Find where the given text appears and provide that cell's center as (x, y) coordinate. 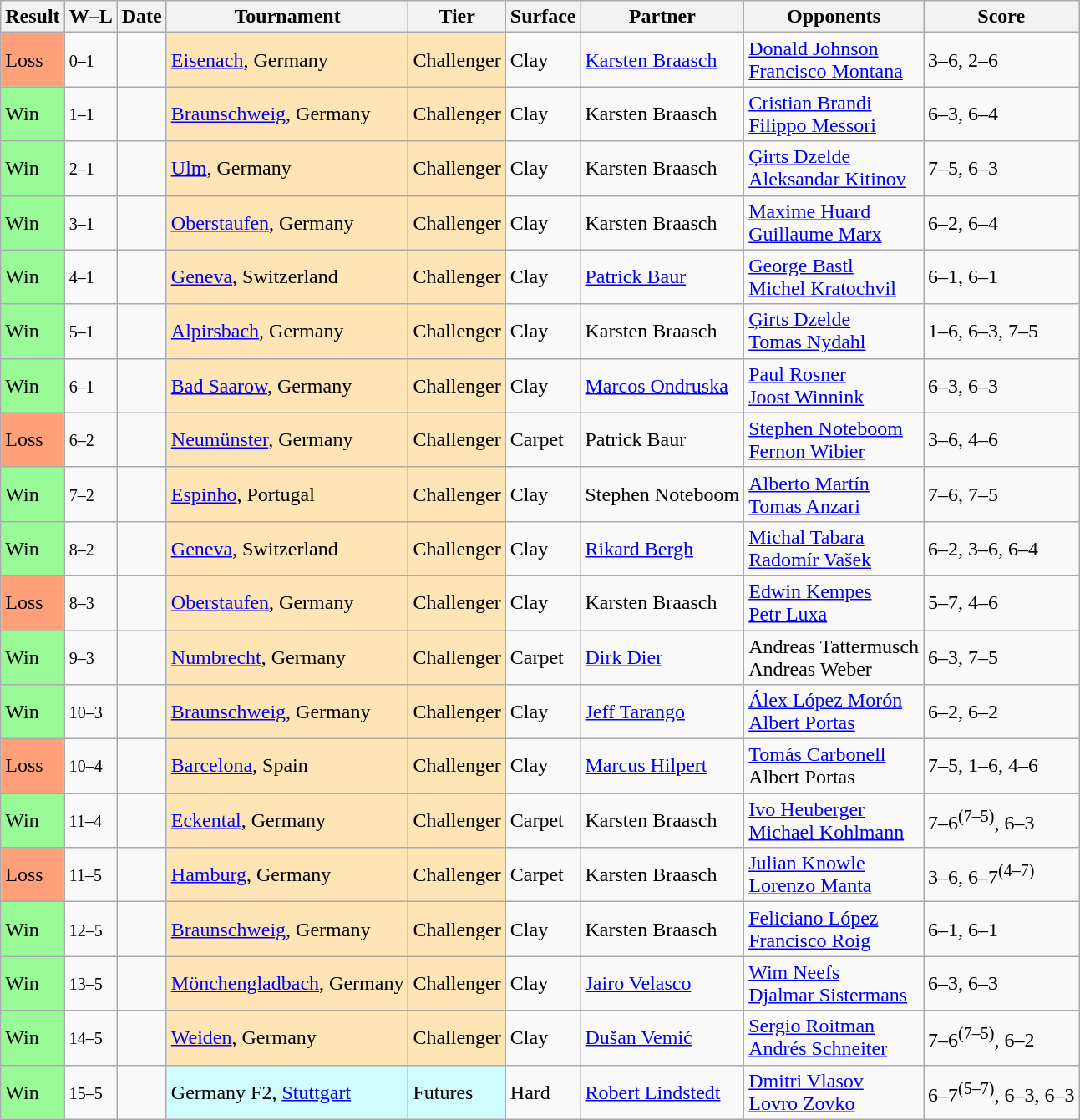
Germany F2, Stuttgart (287, 1092)
7–6(7–5), 6–3 (1001, 820)
3–6, 6–7(4–7) (1001, 875)
Stephen Noteboom Fernon Wibier (834, 439)
Hard (543, 1092)
10–3 (90, 712)
Partner (662, 17)
Hamburg, Germany (287, 875)
Jairo Velasco (662, 984)
Álex López Morón Albert Portas (834, 712)
3–6, 2–6 (1001, 60)
7–5, 1–6, 4–6 (1001, 767)
14–5 (90, 1037)
Espinho, Portugal (287, 494)
2–1 (90, 169)
7–5, 6–3 (1001, 169)
6–2 (90, 439)
Barcelona, Spain (287, 767)
6–7(5–7), 6–3, 6–3 (1001, 1092)
15–5 (90, 1092)
Marcus Hilpert (662, 767)
6–2, 6–2 (1001, 712)
Paul Rosner Joost Winnink (834, 386)
Dmitri Vlasov Lovro Zovko (834, 1092)
Eckental, Germany (287, 820)
Result (33, 17)
Dušan Vemić (662, 1037)
Ulm, Germany (287, 169)
5–1 (90, 331)
10–4 (90, 767)
Rikard Bergh (662, 548)
6–2, 6–4 (1001, 222)
8–2 (90, 548)
Michal Tabara Radomír Vašek (834, 548)
Dirk Dier (662, 656)
11–4 (90, 820)
Numbrecht, Germany (287, 656)
9–3 (90, 656)
Donald Johnson Francisco Montana (834, 60)
Marcos Ondruska (662, 386)
Wim Neefs Djalmar Sistermans (834, 984)
12–5 (90, 929)
Alberto Martín Tomas Anzari (834, 494)
Tier (457, 17)
Julian Knowle Lorenzo Manta (834, 875)
Ģirts Dzelde Aleksandar Kitinov (834, 169)
4–1 (90, 277)
1–1 (90, 114)
Opponents (834, 17)
Neumünster, Germany (287, 439)
Mönchengladbach, Germany (287, 984)
Andreas Tattermusch Andreas Weber (834, 656)
13–5 (90, 984)
George Bastl Michel Kratochvil (834, 277)
Ģirts Dzelde Tomas Nydahl (834, 331)
Sergio Roitman Andrés Schneiter (834, 1037)
Weiden, Germany (287, 1037)
Alpirsbach, Germany (287, 331)
Bad Saarow, Germany (287, 386)
Ivo Heuberger Michael Kohlmann (834, 820)
Surface (543, 17)
Edwin Kempes Petr Luxa (834, 603)
6–3, 6–4 (1001, 114)
Date (142, 17)
Cristian Brandi Filippo Messori (834, 114)
3–6, 4–6 (1001, 439)
Stephen Noteboom (662, 494)
W–L (90, 17)
0–1 (90, 60)
Feliciano López Francisco Roig (834, 929)
11–5 (90, 875)
1–6, 6–3, 7–5 (1001, 331)
5–7, 4–6 (1001, 603)
7–6, 7–5 (1001, 494)
Maxime Huard Guillaume Marx (834, 222)
Futures (457, 1092)
7–2 (90, 494)
Jeff Tarango (662, 712)
Tomás Carbonell Albert Portas (834, 767)
7–6(7–5), 6–2 (1001, 1037)
Eisenach, Germany (287, 60)
6–2, 3–6, 6–4 (1001, 548)
Score (1001, 17)
Robert Lindstedt (662, 1092)
8–3 (90, 603)
6–1 (90, 386)
3–1 (90, 222)
Tournament (287, 17)
6–3, 7–5 (1001, 656)
